Search for the cell housing the specified text and yield its [x, y] center coordinate. 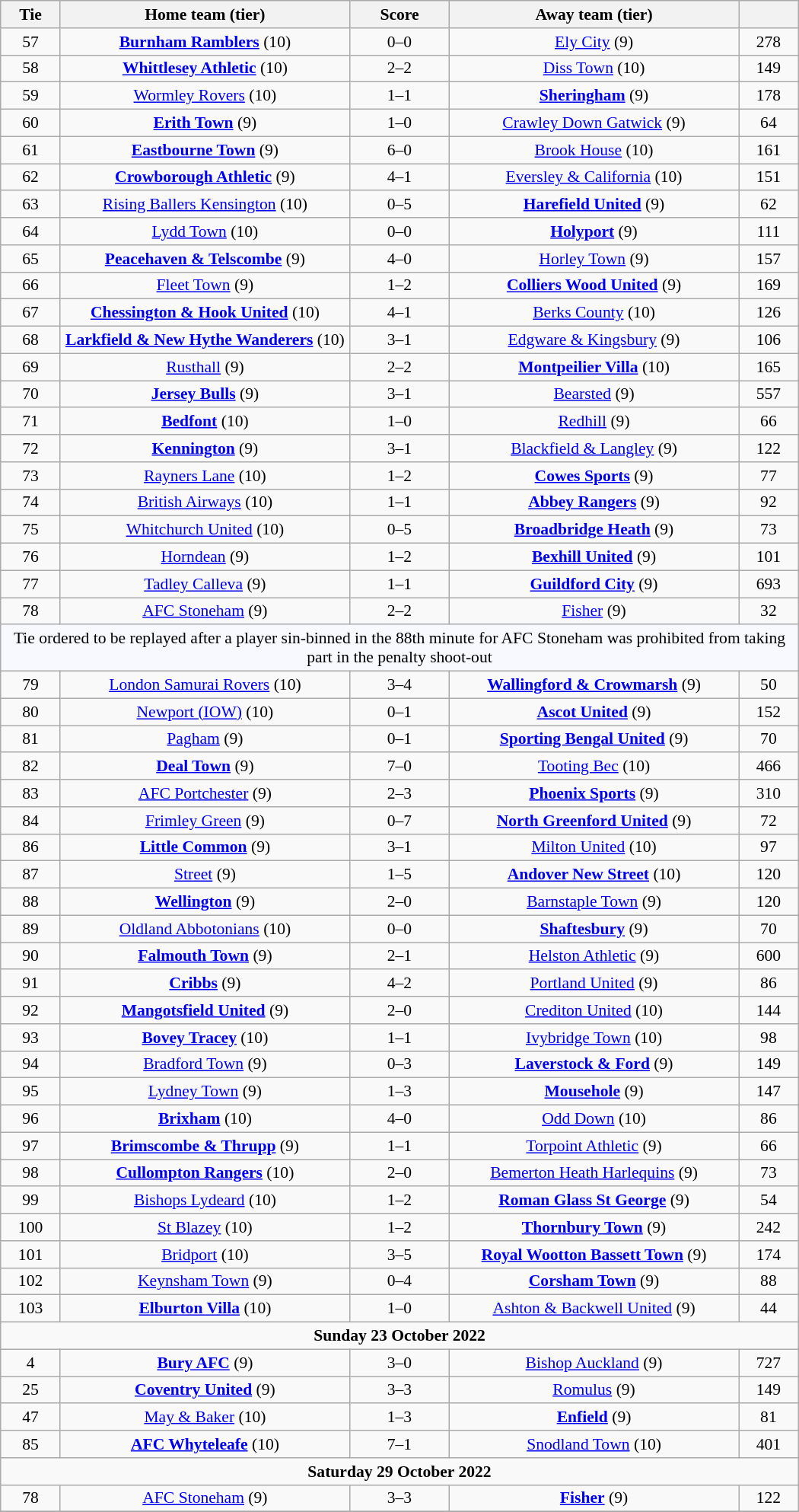
Home team (tier) [205, 14]
Fleet Town (9) [205, 285]
Erith Town (9) [205, 123]
32 [769, 611]
Ascot United (9) [594, 712]
Roman Glass St George (9) [594, 1201]
AFC Whyteleafe (10) [205, 1444]
Holyport (9) [594, 231]
Snodland Town (10) [594, 1444]
74 [30, 502]
75 [30, 530]
147 [769, 1092]
Peacehaven & Telscombe (9) [205, 259]
727 [769, 1363]
4 [30, 1363]
0–7 [399, 821]
AFC Portchester (9) [205, 793]
76 [30, 557]
Tooting Bec (10) [594, 767]
Tadley Calleva (9) [205, 584]
Bexhill United (9) [594, 557]
1–5 [399, 875]
Portland United (9) [594, 984]
3–4 [399, 685]
67 [30, 313]
151 [769, 177]
Bemerton Heath Harlequins (9) [594, 1173]
0–3 [399, 1064]
Bishop Auckland (9) [594, 1363]
165 [769, 367]
Crediton United (10) [594, 1010]
Ely City (9) [594, 42]
6–0 [399, 150]
3–5 [399, 1255]
Frimley Green (9) [205, 821]
59 [30, 96]
Sheringham (9) [594, 96]
69 [30, 367]
Bedfont (10) [205, 422]
65 [30, 259]
Royal Wootton Bassett Town (9) [594, 1255]
90 [30, 956]
Cribbs (9) [205, 984]
54 [769, 1201]
Berks County (10) [594, 313]
Redhill (9) [594, 422]
Shaftesbury (9) [594, 929]
Lydney Town (9) [205, 1092]
111 [769, 231]
310 [769, 793]
Wormley Rovers (10) [205, 96]
Laverstock & Ford (9) [594, 1064]
Bury AFC (9) [205, 1363]
60 [30, 123]
91 [30, 984]
Coventry United (9) [205, 1390]
Whitchurch United (10) [205, 530]
95 [30, 1092]
Sunday 23 October 2022 [399, 1336]
Score [399, 14]
178 [769, 96]
Mousehole (9) [594, 1092]
126 [769, 313]
North Greenford United (9) [594, 821]
Bridport (10) [205, 1255]
161 [769, 150]
May & Baker (10) [205, 1418]
Whittlesey Athletic (10) [205, 69]
50 [769, 685]
Horndean (9) [205, 557]
Corsham Town (9) [594, 1281]
Bradford Town (9) [205, 1064]
600 [769, 956]
144 [769, 1010]
47 [30, 1418]
2–3 [399, 793]
242 [769, 1227]
Ashton & Backwell United (9) [594, 1309]
89 [30, 929]
Ivybridge Town (10) [594, 1038]
Milton United (10) [594, 847]
Blackfield & Langley (9) [594, 448]
83 [30, 793]
Mangotsfield United (9) [205, 1010]
7–1 [399, 1444]
Bearsted (9) [594, 394]
96 [30, 1119]
63 [30, 205]
4–2 [399, 984]
Eastbourne Town (9) [205, 150]
Enfield (9) [594, 1418]
80 [30, 712]
Wallingford & Crowmarsh (9) [594, 685]
London Samurai Rovers (10) [205, 685]
25 [30, 1390]
Newport (IOW) (10) [205, 712]
7–0 [399, 767]
106 [769, 340]
103 [30, 1309]
Sporting Bengal United (9) [594, 739]
401 [769, 1444]
St Blazey (10) [205, 1227]
Crawley Down Gatwick (9) [594, 123]
Oldland Abbotonians (10) [205, 929]
Thornbury Town (9) [594, 1227]
Crowborough Athletic (9) [205, 177]
84 [30, 821]
99 [30, 1201]
Rusthall (9) [205, 367]
93 [30, 1038]
British Airways (10) [205, 502]
Away team (tier) [594, 14]
2–1 [399, 956]
Lydd Town (10) [205, 231]
693 [769, 584]
Edgware & Kingsbury (9) [594, 340]
100 [30, 1227]
0–4 [399, 1281]
Diss Town (10) [594, 69]
Helston Athletic (9) [594, 956]
Chessington & Hook United (10) [205, 313]
44 [769, 1309]
Saturday 29 October 2022 [399, 1472]
Eversley & California (10) [594, 177]
Deal Town (9) [205, 767]
Torpoint Athletic (9) [594, 1146]
Larkfield & New Hythe Wanderers (10) [205, 340]
79 [30, 685]
Burnham Ramblers (10) [205, 42]
Little Common (9) [205, 847]
Broadbridge Heath (9) [594, 530]
Keynsham Town (9) [205, 1281]
Jersey Bulls (9) [205, 394]
Romulus (9) [594, 1390]
466 [769, 767]
Street (9) [205, 875]
Horley Town (9) [594, 259]
71 [30, 422]
Falmouth Town (9) [205, 956]
Rising Ballers Kensington (10) [205, 205]
Montpeilier Villa (10) [594, 367]
Bovey Tracey (10) [205, 1038]
Cowes Sports (9) [594, 476]
Guildford City (9) [594, 584]
Brimscombe & Thrupp (9) [205, 1146]
87 [30, 875]
85 [30, 1444]
Wellington (9) [205, 902]
94 [30, 1064]
Cullompton Rangers (10) [205, 1173]
Barnstaple Town (9) [594, 902]
152 [769, 712]
169 [769, 285]
Pagham (9) [205, 739]
57 [30, 42]
Tie [30, 14]
Odd Down (10) [594, 1119]
Elburton Villa (10) [205, 1309]
Kennington (9) [205, 448]
102 [30, 1281]
157 [769, 259]
Tie ordered to be replayed after a player sin-binned in the 88th minute for AFC Stoneham was prohibited from taking part in the penalty shoot-out [399, 649]
3–0 [399, 1363]
58 [30, 69]
Harefield United (9) [594, 205]
278 [769, 42]
Phoenix Sports (9) [594, 793]
557 [769, 394]
Rayners Lane (10) [205, 476]
61 [30, 150]
68 [30, 340]
Brixham (10) [205, 1119]
174 [769, 1255]
Andover New Street (10) [594, 875]
Colliers Wood United (9) [594, 285]
Brook House (10) [594, 150]
Bishops Lydeard (10) [205, 1201]
Abbey Rangers (9) [594, 502]
82 [30, 767]
